Pinpoint the cell where the given text exists, returning its (X, Y) midpoint coordinate. 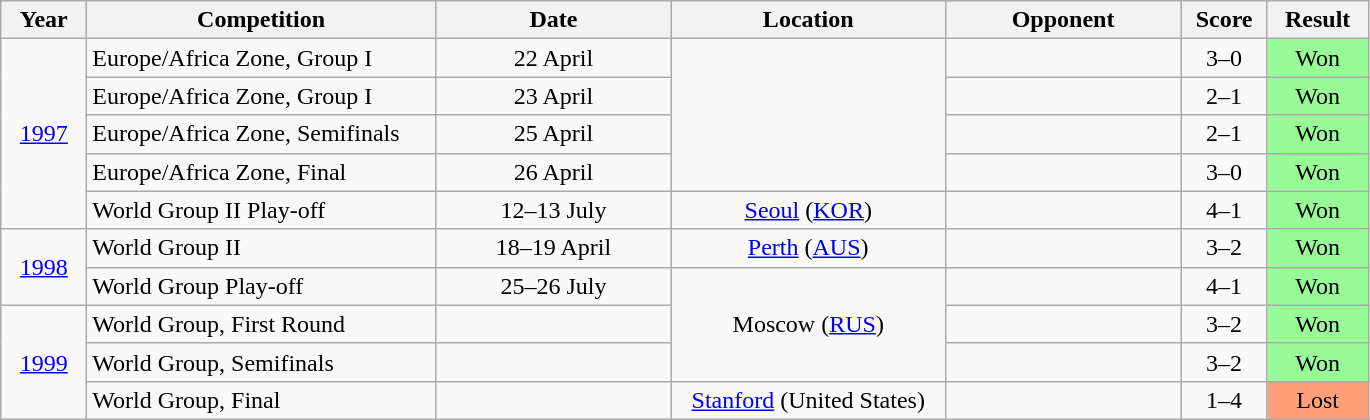
12–13 July (553, 210)
Stanford (United States) (808, 400)
Opponent (1063, 20)
25–26 July (553, 286)
World Group II (262, 248)
Result (1318, 20)
26 April (553, 172)
1–4 (1224, 400)
World Group Play-off (262, 286)
1998 (44, 267)
18–19 April (553, 248)
Score (1224, 20)
World Group, First Round (262, 324)
World Group, Semifinals (262, 362)
Seoul (KOR) (808, 210)
Location (808, 20)
Perth (AUS) (808, 248)
Year (44, 20)
Europe/Africa Zone, Semifinals (262, 134)
Europe/Africa Zone, Final (262, 172)
Lost (1318, 400)
Date (553, 20)
World Group, Final (262, 400)
23 April (553, 96)
Competition (262, 20)
1999 (44, 362)
22 April (553, 58)
1997 (44, 134)
25 April (553, 134)
Moscow (RUS) (808, 324)
World Group II Play-off (262, 210)
